Provide the (x, y) coordinate of the cell's center where the given text is located.  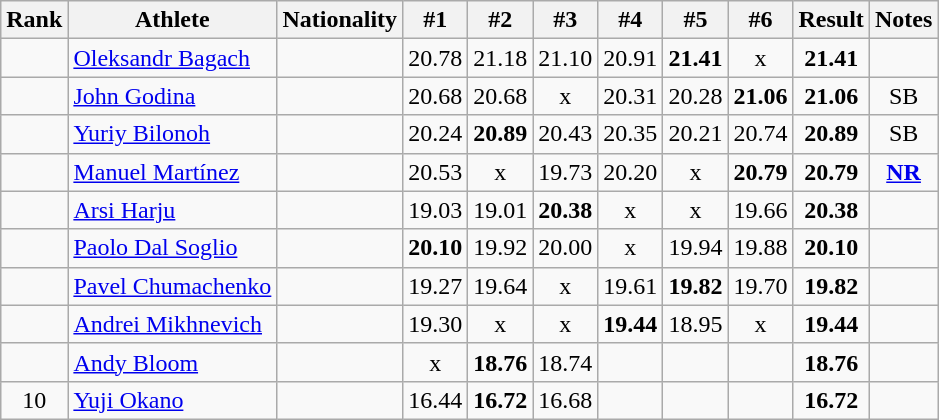
19.66 (760, 210)
10 (34, 400)
19.92 (500, 248)
18.95 (696, 324)
19.73 (566, 172)
Manuel Martínez (172, 172)
20.53 (436, 172)
19.61 (630, 286)
NR (903, 172)
Oleksandr Bagach (172, 58)
Yuriy Bilonoh (172, 134)
#6 (760, 20)
20.31 (630, 96)
#3 (566, 20)
20.00 (566, 248)
Pavel Chumachenko (172, 286)
Yuji Okano (172, 400)
21.10 (566, 58)
20.74 (760, 134)
20.21 (696, 134)
20.20 (630, 172)
Andrei Mikhnevich (172, 324)
#4 (630, 20)
20.24 (436, 134)
16.68 (566, 400)
20.91 (630, 58)
Notes (903, 20)
18.74 (566, 362)
20.78 (436, 58)
Andy Bloom (172, 362)
19.88 (760, 248)
19.70 (760, 286)
Arsi Harju (172, 210)
19.30 (436, 324)
#2 (500, 20)
Athlete (172, 20)
19.03 (436, 210)
John Godina (172, 96)
Result (831, 20)
20.28 (696, 96)
Rank (34, 20)
19.64 (500, 286)
19.94 (696, 248)
#1 (436, 20)
19.27 (436, 286)
Paolo Dal Soglio (172, 248)
#5 (696, 20)
20.43 (566, 134)
16.44 (436, 400)
20.35 (630, 134)
Nationality (340, 20)
19.01 (500, 210)
21.18 (500, 58)
